Output the (x, y) coordinate of the center of the cell containing the given text.  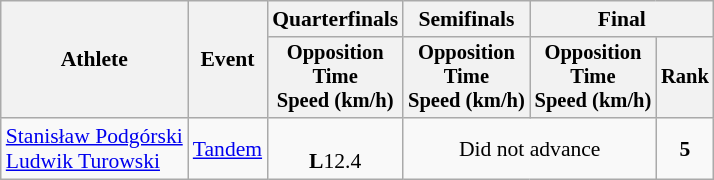
Final (622, 19)
Athlete (94, 60)
L12.4 (335, 148)
Did not advance (530, 148)
Tandem (228, 148)
Quarterfinals (335, 19)
Event (228, 60)
Rank (685, 78)
5 (685, 148)
Stanisław PodgórskiLudwik Turowski (94, 148)
Semifinals (466, 19)
